Extract the (X, Y) coordinate from the center of the cell holding the provided text.  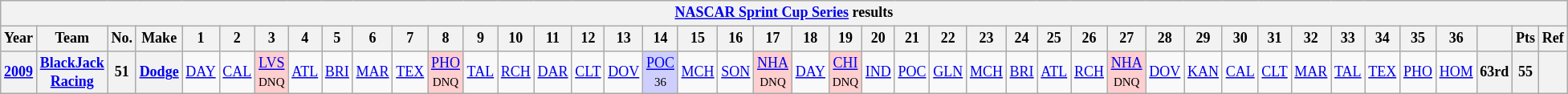
13 (624, 39)
DAR (552, 72)
PHO (1418, 72)
31 (1275, 39)
11 (552, 39)
26 (1089, 39)
Year (19, 39)
LVSDNQ (271, 72)
4 (305, 39)
PHODNQ (446, 72)
28 (1165, 39)
33 (1348, 39)
POC36 (661, 72)
Ref (1553, 39)
35 (1418, 39)
POC (912, 72)
14 (661, 39)
51 (122, 72)
21 (912, 39)
55 (1525, 72)
Pts (1525, 39)
KAN (1203, 72)
1 (201, 39)
Dodge (159, 72)
CHIDNQ (845, 72)
NASCAR Sprint Cup Series results (784, 13)
36 (1456, 39)
6 (373, 39)
19 (845, 39)
GLN (948, 72)
2009 (19, 72)
Team (72, 39)
SON (735, 72)
2 (238, 39)
IND (878, 72)
No. (122, 39)
20 (878, 39)
7 (410, 39)
30 (1240, 39)
5 (337, 39)
15 (698, 39)
8 (446, 39)
Make (159, 39)
10 (516, 39)
3 (271, 39)
29 (1203, 39)
63rd (1495, 72)
27 (1126, 39)
16 (735, 39)
25 (1054, 39)
HOM (1456, 72)
23 (987, 39)
22 (948, 39)
24 (1021, 39)
34 (1383, 39)
32 (1311, 39)
BlackJack Racing (72, 72)
17 (773, 39)
12 (588, 39)
9 (480, 39)
18 (810, 39)
